Scan for the cell matching the given text and deliver its (x, y) coordinate at center. 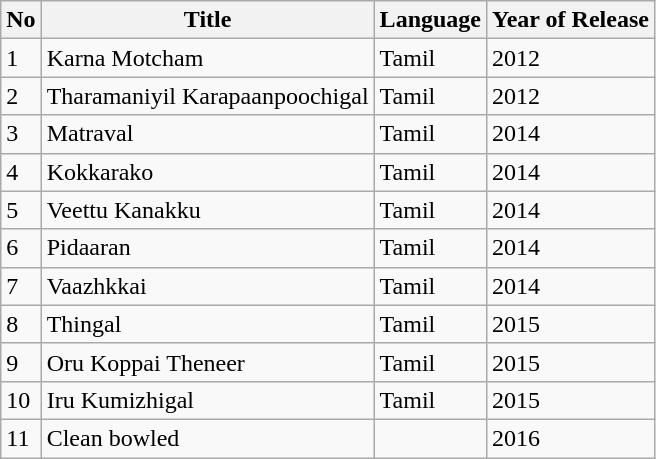
Veettu Kanakku (208, 210)
Clean bowled (208, 438)
9 (21, 362)
3 (21, 134)
Thingal (208, 324)
1 (21, 58)
No (21, 20)
10 (21, 400)
7 (21, 286)
4 (21, 172)
Pidaaran (208, 248)
2016 (571, 438)
Iru Kumizhigal (208, 400)
Karna Motcham (208, 58)
Matraval (208, 134)
Kokkarako (208, 172)
Oru Koppai Theneer (208, 362)
Title (208, 20)
Tharamaniyil Karapaanpoochigal (208, 96)
Language (430, 20)
Vaazhkkai (208, 286)
11 (21, 438)
6 (21, 248)
5 (21, 210)
2 (21, 96)
8 (21, 324)
Year of Release (571, 20)
